Determine the (x, y) coordinate at the center of the cell enclosing the given text.  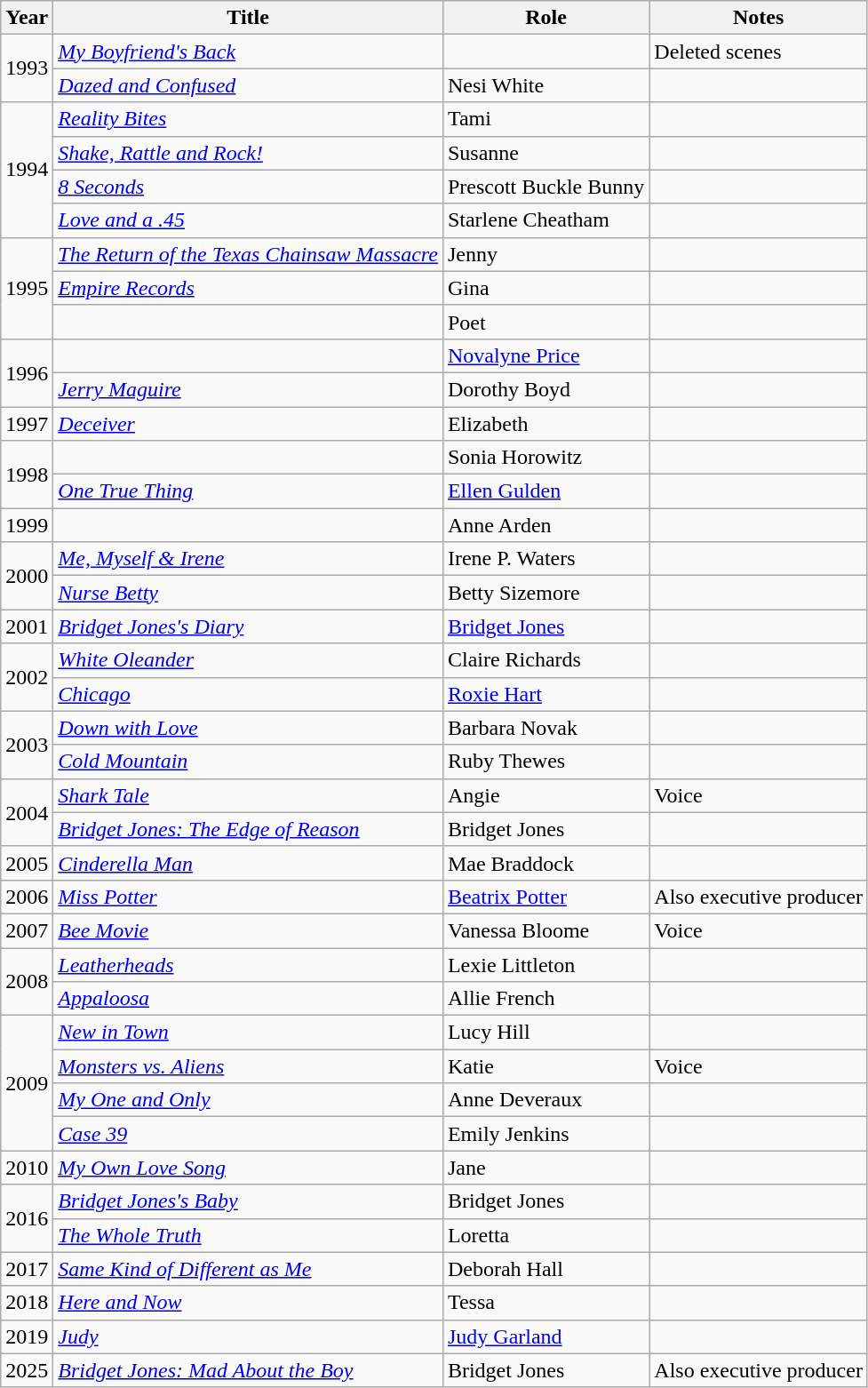
Susanne (545, 153)
Case 39 (249, 1134)
2019 (27, 1336)
8 Seconds (249, 187)
Year (27, 18)
1997 (27, 424)
Loretta (545, 1235)
Poet (545, 322)
2006 (27, 897)
Bridget Jones: Mad About the Boy (249, 1370)
Love and a .45 (249, 220)
Deceiver (249, 424)
Tami (545, 119)
Judy (249, 1336)
1998 (27, 475)
Barbara Novak (545, 728)
Me, Myself & Irene (249, 559)
2004 (27, 812)
Beatrix Potter (545, 897)
2005 (27, 863)
Shake, Rattle and Rock! (249, 153)
Title (249, 18)
Judy Garland (545, 1336)
1993 (27, 68)
One True Thing (249, 491)
Jerry Maguire (249, 389)
Deborah Hall (545, 1269)
Ellen Gulden (545, 491)
White Oleander (249, 660)
Cinderella Man (249, 863)
Sonia Horowitz (545, 458)
Notes (759, 18)
Empire Records (249, 288)
1996 (27, 372)
Vanessa Bloome (545, 930)
Mae Braddock (545, 863)
Role (545, 18)
2001 (27, 626)
Shark Tale (249, 795)
Bee Movie (249, 930)
Irene P. Waters (545, 559)
1994 (27, 170)
Gina (545, 288)
Dazed and Confused (249, 85)
Down with Love (249, 728)
Elizabeth (545, 424)
Reality Bites (249, 119)
2018 (27, 1303)
Prescott Buckle Bunny (545, 187)
Appaloosa (249, 999)
2010 (27, 1168)
Allie French (545, 999)
Dorothy Boyd (545, 389)
My Own Love Song (249, 1168)
2003 (27, 745)
My Boyfriend's Back (249, 52)
Miss Potter (249, 897)
Emily Jenkins (545, 1134)
Leatherheads (249, 964)
Jane (545, 1168)
2009 (27, 1083)
2000 (27, 576)
2025 (27, 1370)
Tessa (545, 1303)
Bridget Jones's Diary (249, 626)
Deleted scenes (759, 52)
Jenny (545, 254)
Roxie Hart (545, 694)
2008 (27, 981)
Same Kind of Different as Me (249, 1269)
2007 (27, 930)
Anne Deveraux (545, 1100)
Katie (545, 1066)
Bridget Jones: The Edge of Reason (249, 829)
Chicago (249, 694)
Novalyne Price (545, 355)
1995 (27, 288)
Ruby Thewes (545, 762)
Lexie Littleton (545, 964)
2002 (27, 677)
1999 (27, 525)
Betty Sizemore (545, 593)
The Whole Truth (249, 1235)
My One and Only (249, 1100)
Nurse Betty (249, 593)
Bridget Jones's Baby (249, 1201)
Cold Mountain (249, 762)
2017 (27, 1269)
Monsters vs. Aliens (249, 1066)
Lucy Hill (545, 1033)
Claire Richards (545, 660)
The Return of the Texas Chainsaw Massacre (249, 254)
New in Town (249, 1033)
Anne Arden (545, 525)
Here and Now (249, 1303)
Nesi White (545, 85)
2016 (27, 1218)
Starlene Cheatham (545, 220)
Angie (545, 795)
